Capture the cell that displays the provided text and extract its [x, y] central coordinate. 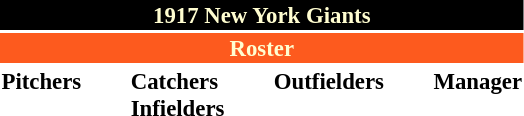
1917 New York Giants [262, 15]
Roster [262, 48]
